Search for the cell housing the specified text and yield its (X, Y) center coordinate. 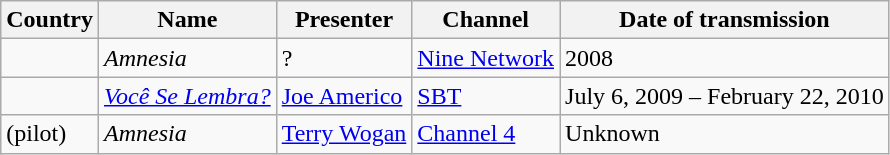
(pilot) (50, 134)
Nine Network (486, 58)
Name (187, 20)
Presenter (344, 20)
July 6, 2009 – February 22, 2010 (725, 96)
Você Se Lembra? (187, 96)
Terry Wogan (344, 134)
2008 (725, 58)
? (344, 58)
Unknown (725, 134)
Channel (486, 20)
Channel 4 (486, 134)
Date of transmission (725, 20)
Joe Americo (344, 96)
SBT (486, 96)
Country (50, 20)
